Return [X, Y] of the center of cell containing provided text 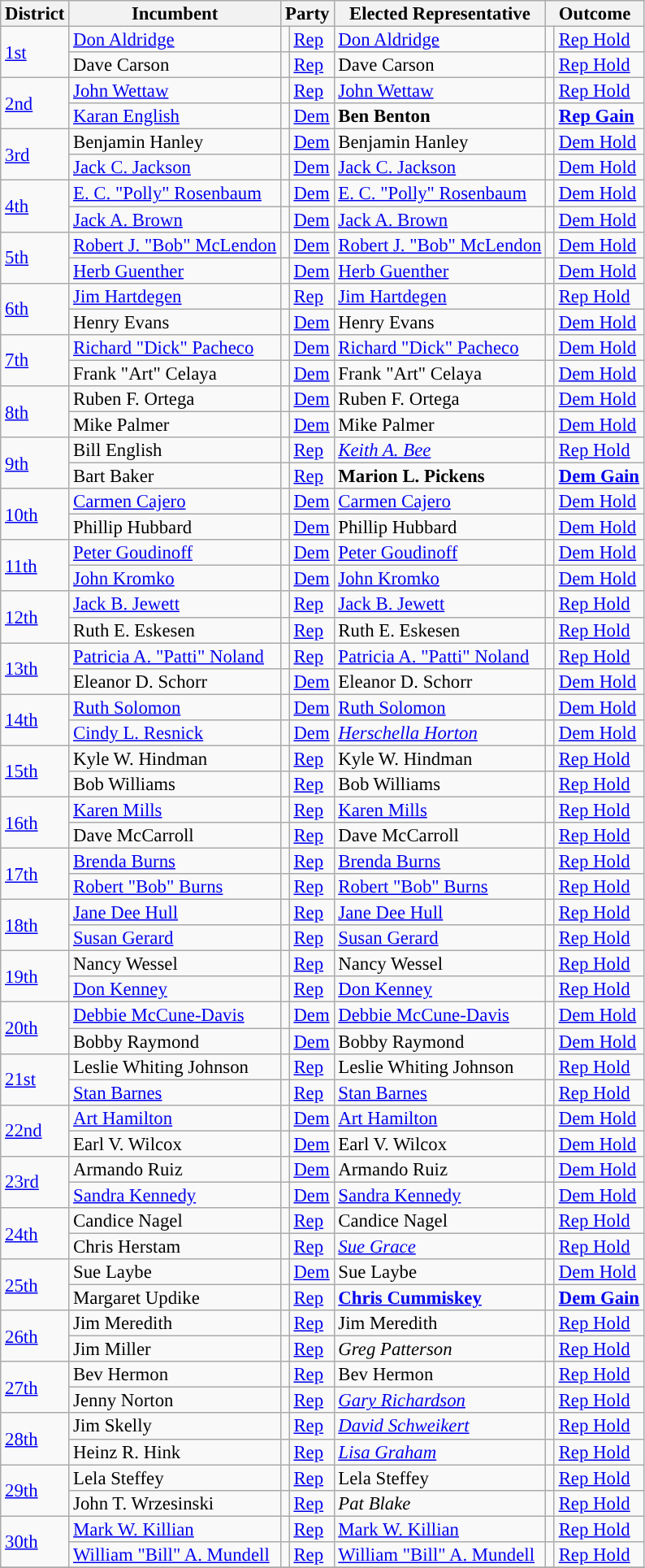
15th [35, 771]
24th [35, 1234]
21st [35, 1079]
Herschella Horton [440, 733]
5th [35, 257]
Karan English [175, 116]
Greg Patterson [440, 1349]
20th [35, 1027]
12th [35, 618]
Jim Skelly [175, 1427]
18th [35, 925]
John T. Wrzesinski [175, 1503]
Chris Herstam [175, 1246]
Cindy L. Resnick [175, 733]
23rd [35, 1182]
17th [35, 875]
7th [35, 361]
David Schweikert [440, 1427]
16th [35, 823]
Margaret Updike [175, 1298]
9th [35, 463]
29th [35, 1491]
Rep Gain [599, 116]
Sue Grace [440, 1246]
30th [35, 1541]
3rd [35, 154]
Jim Miller [175, 1349]
Marion L. Pickens [440, 476]
Gary Richardson [440, 1401]
27th [35, 1387]
11th [35, 566]
District [35, 14]
26th [35, 1336]
Lisa Graham [440, 1452]
Ben Benton [440, 116]
Party [307, 14]
Elected Representative [440, 14]
Jenny Norton [175, 1401]
Keith A. Bee [440, 450]
28th [35, 1439]
19th [35, 977]
25th [35, 1284]
14th [35, 720]
6th [35, 309]
Chris Cummiskey [440, 1298]
Pat Blake [440, 1503]
22nd [35, 1130]
2nd [35, 104]
Heinz R. Hink [175, 1452]
Incumbent [175, 14]
1st [35, 52]
Outcome [595, 14]
4th [35, 206]
10th [35, 514]
13th [35, 668]
Bill English [175, 450]
Bart Baker [175, 476]
8th [35, 411]
